Search for the cell housing the specified text and yield its (x, y) center coordinate. 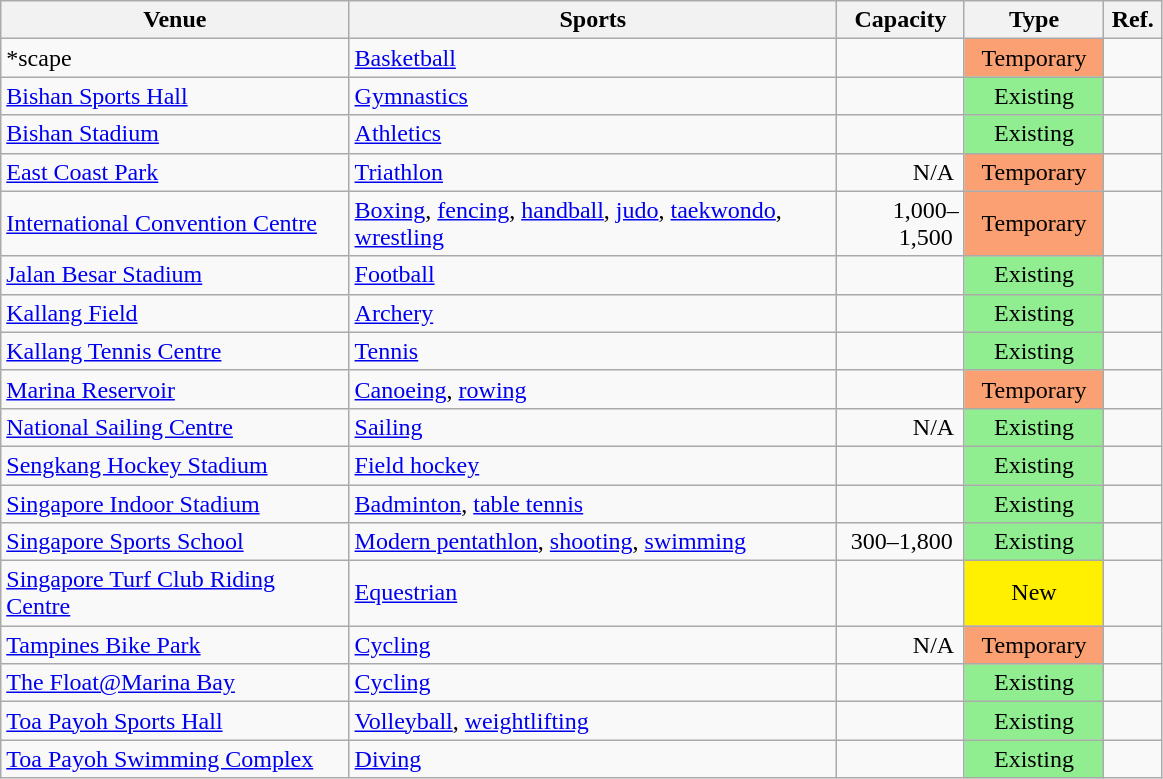
Toa Payoh Swimming Complex (175, 759)
International Convention Centre (175, 224)
Equestrian (593, 594)
Field hockey (593, 465)
Badminton, table tennis (593, 503)
Bishan Stadium (175, 134)
Tampines Bike Park (175, 645)
300–1,800 (901, 542)
1,000–1,500 (901, 224)
The Float@Marina Bay (175, 683)
*scape (175, 58)
Marina Reservoir (175, 389)
Kallang Field (175, 313)
Volleyball, weightlifting (593, 721)
Boxing, fencing, handball, judo, taekwondo, wrestling (593, 224)
National Sailing Centre (175, 427)
Athletics (593, 134)
Canoeing, rowing (593, 389)
Football (593, 275)
Basketball (593, 58)
Sengkang Hockey Stadium (175, 465)
Capacity (901, 20)
Jalan Besar Stadium (175, 275)
Toa Payoh Sports Hall (175, 721)
Bishan Sports Hall (175, 96)
Singapore Sports School (175, 542)
Diving (593, 759)
Kallang Tennis Centre (175, 351)
East Coast Park (175, 172)
Modern pentathlon, shooting, swimming (593, 542)
Type (1034, 20)
Venue (175, 20)
Sports (593, 20)
Tennis (593, 351)
Triathlon (593, 172)
Sailing (593, 427)
Ref. (1133, 20)
Singapore Turf Club Riding Centre (175, 594)
Singapore Indoor Stadium (175, 503)
New (1034, 594)
Archery (593, 313)
Gymnastics (593, 96)
